Return (X, Y) of the center of cell containing provided text 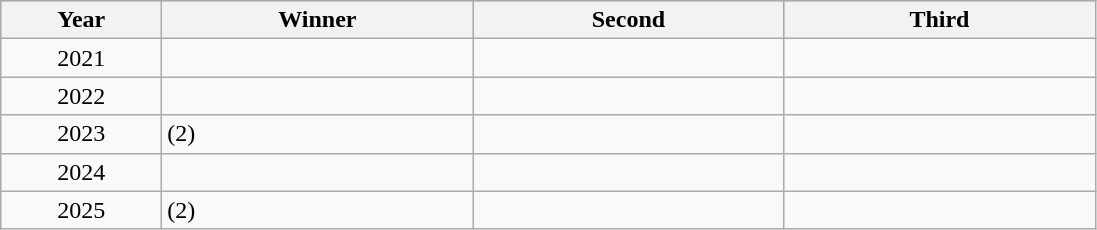
Third (940, 20)
Second (628, 20)
2023 (82, 134)
Winner (318, 20)
2024 (82, 172)
2025 (82, 210)
Year (82, 20)
2022 (82, 96)
2021 (82, 58)
